Return [X, Y] of the center of cell containing provided text 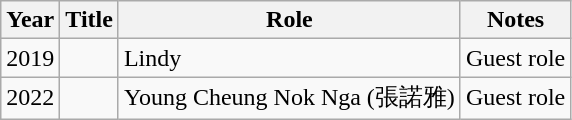
2022 [30, 98]
Title [90, 20]
Year [30, 20]
Young Cheung Nok Nga (張諾雅) [289, 98]
2019 [30, 58]
Notes [515, 20]
Lindy [289, 58]
Role [289, 20]
